Return [x, y] of the center of cell containing provided text 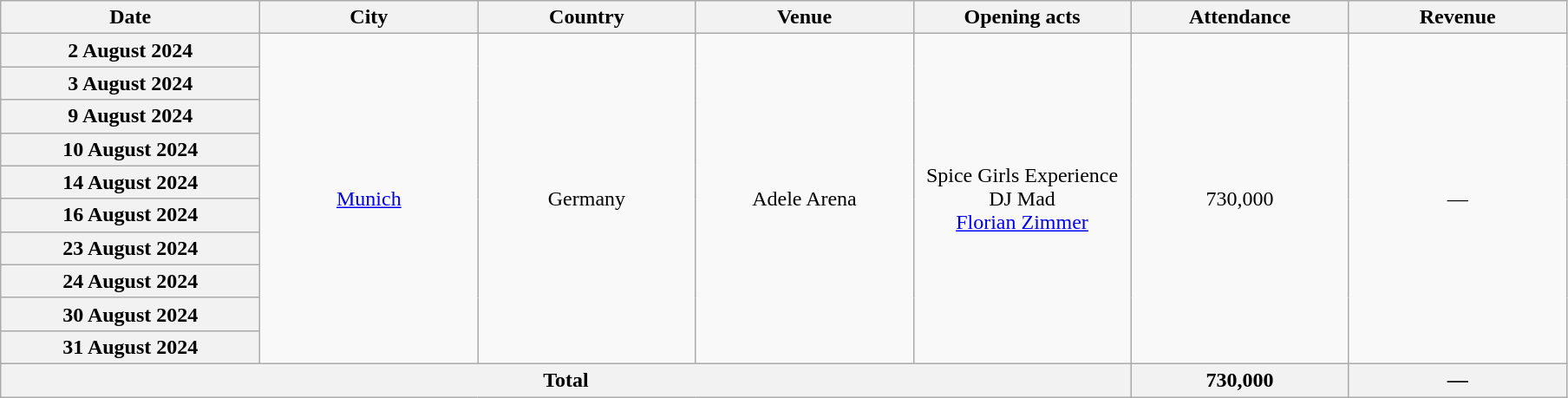
Munich [369, 199]
30 August 2024 [130, 314]
Country [586, 17]
Total [565, 380]
9 August 2024 [130, 116]
Germany [586, 199]
Venue [805, 17]
2 August 2024 [130, 50]
Date [130, 17]
10 August 2024 [130, 149]
Adele Arena [805, 199]
14 August 2024 [130, 182]
Attendance [1240, 17]
24 August 2024 [130, 281]
16 August 2024 [130, 215]
23 August 2024 [130, 248]
3 August 2024 [130, 83]
31 August 2024 [130, 347]
Revenue [1457, 17]
Spice Girls ExperienceDJ MadFlorian Zimmer [1022, 199]
Opening acts [1022, 17]
City [369, 17]
